Locate the cell with the specified text and output its [X, Y] center coordinate. 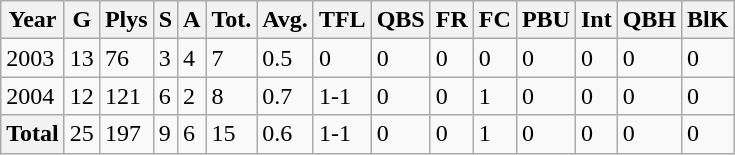
12 [82, 96]
BlK [708, 20]
13 [82, 58]
TFL [342, 20]
QBH [649, 20]
0.6 [286, 134]
Plys [126, 20]
15 [232, 134]
QBS [400, 20]
G [82, 20]
3 [165, 58]
Avg. [286, 20]
121 [126, 96]
Year [33, 20]
7 [232, 58]
Int [596, 20]
25 [82, 134]
FC [494, 20]
Tot. [232, 20]
197 [126, 134]
2004 [33, 96]
0.7 [286, 96]
0.5 [286, 58]
2003 [33, 58]
9 [165, 134]
FR [452, 20]
2 [192, 96]
76 [126, 58]
Total [33, 134]
PBU [546, 20]
S [165, 20]
8 [232, 96]
4 [192, 58]
A [192, 20]
